From the cell containing the given text, extract its center point as [x, y] coordinate. 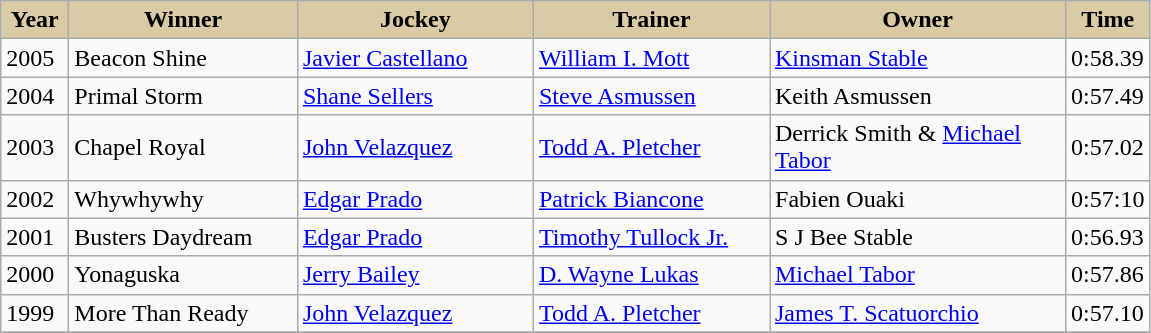
Derrick Smith & Michael Tabor [918, 148]
2000 [35, 275]
William I. Mott [651, 58]
Kinsman Stable [918, 58]
0:57.10 [1108, 313]
0:58.39 [1108, 58]
Owner [918, 20]
James T. Scatuorchio [918, 313]
Time [1108, 20]
Chapel Royal [184, 148]
Fabien Ouaki [918, 199]
2004 [35, 96]
Shane Sellers [415, 96]
Jockey [415, 20]
Timothy Tullock Jr. [651, 237]
0:57:10 [1108, 199]
Year [35, 20]
Primal Storm [184, 96]
Javier Castellano [415, 58]
Keith Asmussen [918, 96]
Yonaguska [184, 275]
0:57.86 [1108, 275]
0:57.49 [1108, 96]
Busters Daydream [184, 237]
2003 [35, 148]
0:56.93 [1108, 237]
Jerry Bailey [415, 275]
0:57.02 [1108, 148]
Michael Tabor [918, 275]
Trainer [651, 20]
Steve Asmussen [651, 96]
2005 [35, 58]
More Than Ready [184, 313]
Beacon Shine [184, 58]
S J Bee Stable [918, 237]
1999 [35, 313]
Patrick Biancone [651, 199]
Whywhywhy [184, 199]
2001 [35, 237]
D. Wayne Lukas [651, 275]
Winner [184, 20]
2002 [35, 199]
